Provide the (x, y) coordinate of the cell's center where the given text is located.  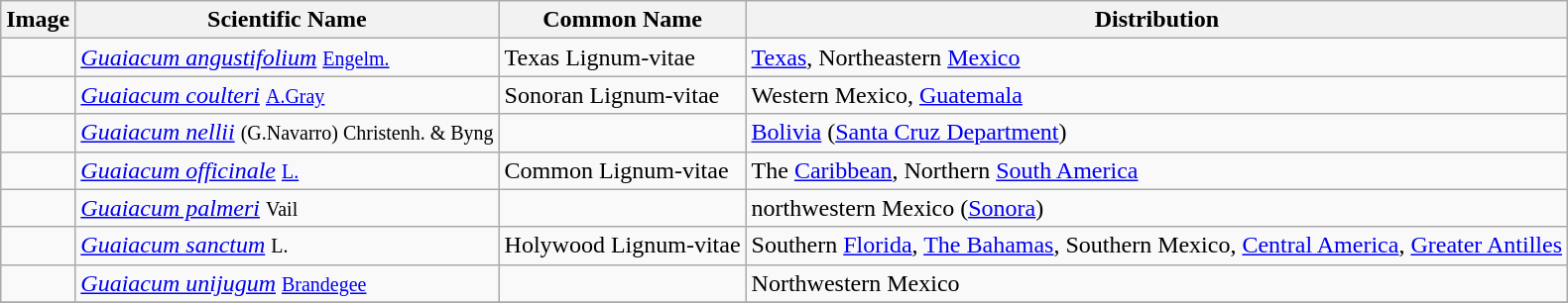
Scientific Name (288, 20)
Common Name (623, 20)
Guaiacum sanctum L. (288, 246)
Texas, Northeastern Mexico (1156, 57)
The Caribbean, Northern South America (1156, 170)
northwestern Mexico (Sonora) (1156, 208)
Southern Florida, The Bahamas, Southern Mexico, Central America, Greater Antilles (1156, 246)
Guaiacum officinale L. (288, 170)
Guaiacum unijugum Brandegee (288, 283)
Sonoran Lignum-vitae (623, 95)
Guaiacum palmeri Vail (288, 208)
Bolivia (Santa Cruz Department) (1156, 133)
Image (38, 20)
Guaiacum coulteri A.Gray (288, 95)
Holywood Lignum-vitae (623, 246)
Northwestern Mexico (1156, 283)
Distribution (1156, 20)
Western Mexico, Guatemala (1156, 95)
Texas Lignum-vitae (623, 57)
Common Lignum-vitae (623, 170)
Guaiacum angustifolium Engelm. (288, 57)
Guaiacum nellii (G.Navarro) Christenh. & Byng (288, 133)
